Capture the cell that displays the provided text and extract its [X, Y] central coordinate. 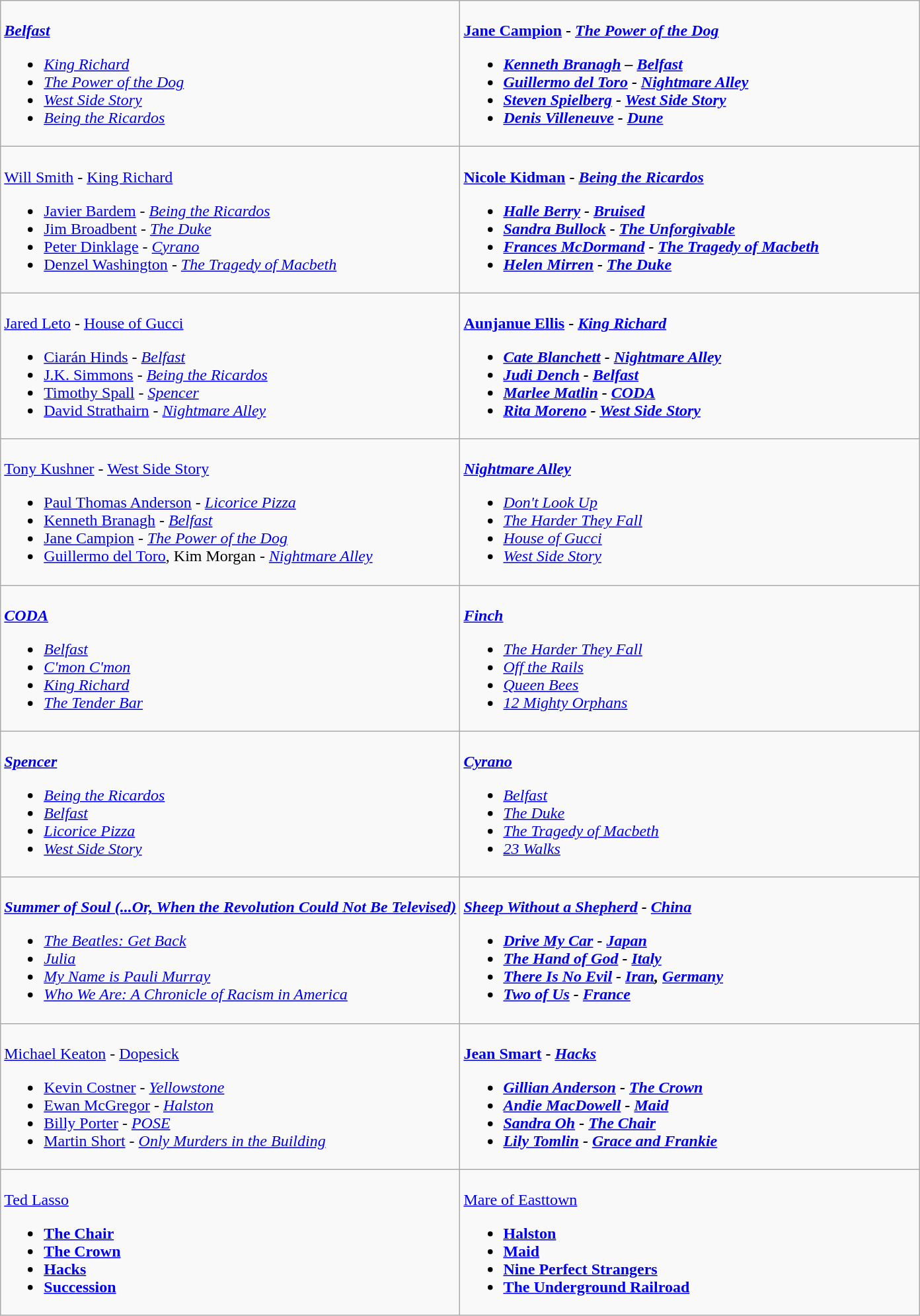
CODABelfastC'mon C'monKing RichardThe Tender Bar [230, 658]
Nightmare AlleyDon't Look UpThe Harder They FallHouse of GucciWest Side Story [690, 512]
Mare of EasttownHalstonMaidNine Perfect StrangersThe Underground Railroad [690, 1243]
Jean Smart - HacksGillian Anderson - The CrownAndie MacDowell - MaidSandra Oh - The ChairLily Tomlin - Grace and Frankie [690, 1096]
Sheep Without a Shepherd - ChinaDrive My Car - JapanThe Hand of God - ItalyThere Is No Evil - Iran, GermanyTwo of Us - France [690, 950]
Will Smith - King RichardJavier Bardem - Being the RicardosJim Broadbent - The DukePeter Dinklage - CyranoDenzel Washington - The Tragedy of Macbeth [230, 219]
Michael Keaton - DopesickKevin Costner - YellowstoneEwan McGregor - HalstonBilly Porter - POSEMartin Short - Only Murders in the Building [230, 1096]
Aunjanue Ellis - King RichardCate Blanchett - Nightmare AlleyJudi Dench - BelfastMarlee Matlin - CODARita Moreno - West Side Story [690, 366]
Ted LassoThe ChairThe CrownHacksSuccession [230, 1243]
SpencerBeing the RicardosBelfastLicorice PizzaWest Side Story [230, 804]
FinchThe Harder They FallOff the RailsQueen Bees12 Mighty Orphans [690, 658]
BelfastKing RichardThe Power of the DogWest Side StoryBeing the Ricardos [230, 74]
Jared Leto - House of GucciCiarán Hinds - BelfastJ.K. Simmons - Being the RicardosTimothy Spall - SpencerDavid Strathairn - Nightmare Alley [230, 366]
CyranoBelfastThe DukeThe Tragedy of Macbeth23 Walks [690, 804]
